Return the (X, Y) coordinate for the center point of the cell that contains the specified text.  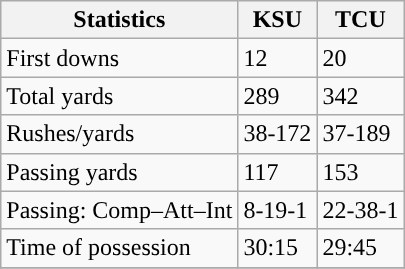
Rushes/yards (120, 134)
8-19-1 (278, 210)
KSU (278, 20)
20 (360, 58)
22-38-1 (360, 210)
153 (360, 172)
Total yards (120, 96)
Passing: Comp–Att–Int (120, 210)
37-189 (360, 134)
Time of possession (120, 248)
Passing yards (120, 172)
38-172 (278, 134)
First downs (120, 58)
12 (278, 58)
289 (278, 96)
29:45 (360, 248)
TCU (360, 20)
342 (360, 96)
Statistics (120, 20)
117 (278, 172)
30:15 (278, 248)
